Return the (X, Y) coordinate for the center point of the cell that contains the specified text.  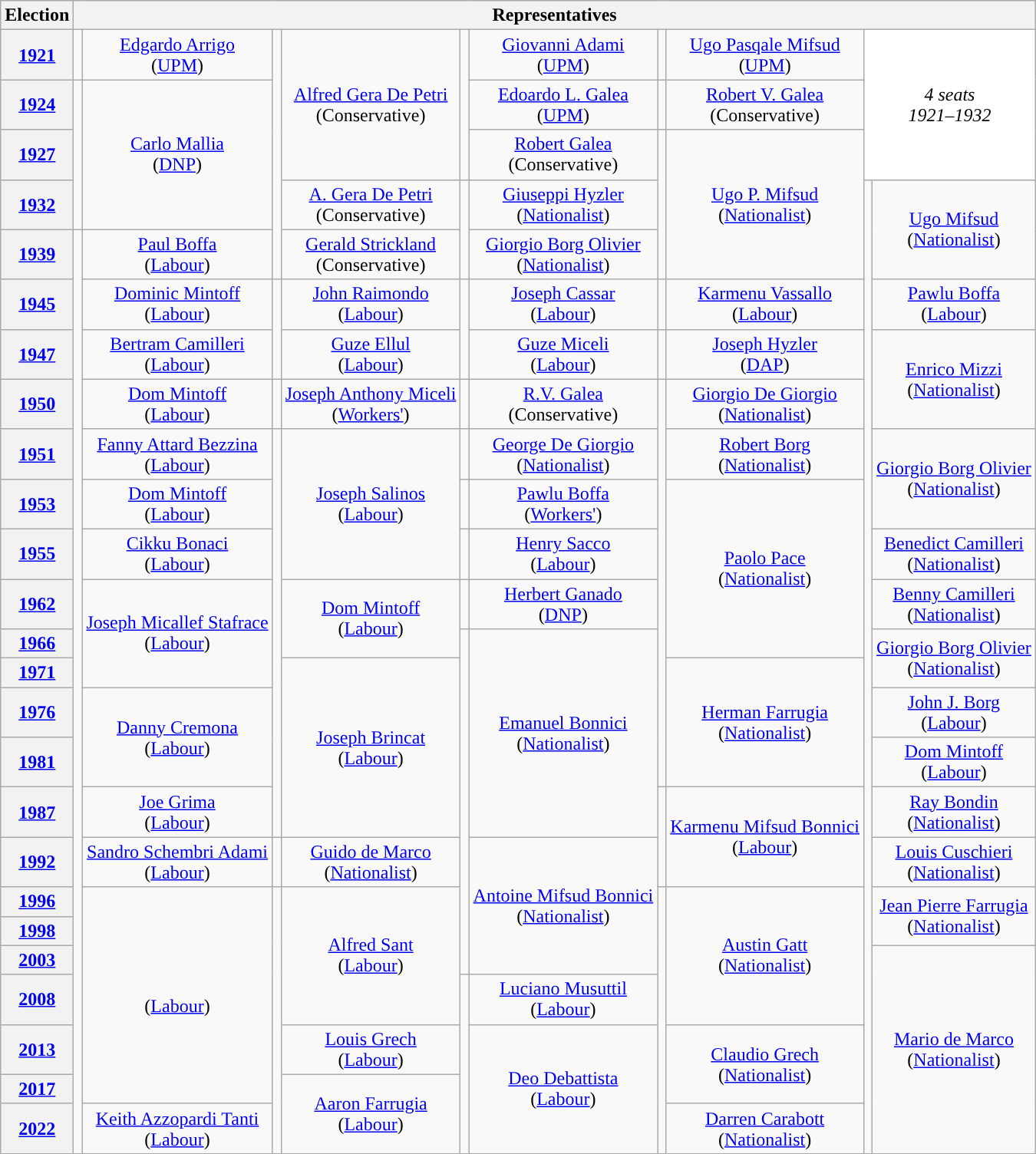
Guido de Marco(Nationalist) (371, 862)
Karmenu Vassallo(Labour) (765, 304)
(Labour) (177, 995)
2017 (37, 1089)
1966 (37, 644)
1953 (37, 503)
Guze Miceli(Labour) (563, 354)
2013 (37, 1050)
Aaron Farrugia(Labour) (371, 1114)
Election (37, 15)
1981 (37, 763)
Mario de Marco(Nationalist) (955, 1050)
Henry Sacco(Labour) (563, 554)
Joseph Micallef Stafrace(Labour) (177, 632)
1921 (37, 55)
Robert V. Galea(Conservative) (765, 104)
Joseph Brincat(Labour) (371, 747)
1939 (37, 255)
Alfred Sant(Labour) (371, 956)
Pawlu Boffa(Workers') (563, 503)
Herbert Ganado(DNP) (563, 603)
Claudio Grech(Nationalist) (765, 1063)
Bertram Camilleri(Labour) (177, 354)
Luciano Musuttil(Labour) (563, 999)
2008 (37, 999)
Ray Bondin(Nationalist) (955, 812)
John J. Borg(Labour) (955, 712)
Antoine Mifsud Bonnici(Nationalist) (563, 905)
Cikku Bonaci(Labour) (177, 554)
1950 (37, 404)
1945 (37, 304)
Carlo Mallia(DNP) (177, 155)
Benny Camilleri(Nationalist) (955, 603)
Louis Grech(Labour) (371, 1050)
1947 (37, 354)
Fanny Attard Bezzina(Labour) (177, 454)
George De Giorgio(Nationalist) (563, 454)
Robert Borg(Nationalist) (765, 454)
Paul Boffa(Labour) (177, 255)
1955 (37, 554)
Joe Grima(Labour) (177, 812)
Karmenu Mifsud Bonnici(Labour) (765, 837)
1962 (37, 603)
Keith Azzopardi Tanti(Labour) (177, 1128)
John Raimondo(Labour) (371, 304)
1998 (37, 931)
2022 (37, 1128)
Ugo P. Mifsud(Nationalist) (765, 204)
4 seats1921–1932 (949, 104)
R.V. Galea(Conservative) (563, 404)
Ugo Pasqale Mifsud(UPM) (765, 55)
Gerald Strickland(Conservative) (371, 255)
Giorgio De Giorgio(Nationalist) (765, 404)
Guze Ellul(Labour) (371, 354)
1987 (37, 812)
Emanuel Bonnici(Nationalist) (563, 734)
1932 (37, 204)
Joseph Salinos(Labour) (371, 503)
1992 (37, 862)
Darren Carabott(Nationalist) (765, 1128)
Robert Galea(Conservative) (563, 155)
Dominic Mintoff(Labour) (177, 304)
Sandro Schembri Adami(Labour) (177, 862)
Louis Cuschieri(Nationalist) (955, 862)
Herman Farrugia(Nationalist) (765, 723)
Joseph Hyzler(DAP) (765, 354)
Edoardo L. Galea(UPM) (563, 104)
Danny Cremona(Labour) (177, 737)
Pawlu Boffa(Labour) (955, 304)
1927 (37, 155)
Jean Pierre Farrugia(Nationalist) (955, 916)
Edgardo Arrigo(UPM) (177, 55)
2003 (37, 960)
Austin Gatt(Nationalist) (765, 956)
Giuseppi Hyzler(Nationalist) (563, 204)
Alfred Gera De Petri(Conservative) (371, 104)
1971 (37, 673)
1924 (37, 104)
1951 (37, 454)
Ugo Mifsud(Nationalist) (955, 229)
Deo Debattista(Labour) (563, 1089)
A. Gera De Petri(Conservative) (371, 204)
1996 (37, 902)
Representatives (555, 15)
Giovanni Adami(UPM) (563, 55)
Joseph Cassar(Labour) (563, 304)
Benedict Camilleri(Nationalist) (955, 554)
Joseph Anthony Miceli(Workers') (371, 404)
Paolo Pace(Nationalist) (765, 568)
Enrico Mizzi(Nationalist) (955, 379)
1976 (37, 712)
